Search for the cell housing the specified text and yield its [x, y] center coordinate. 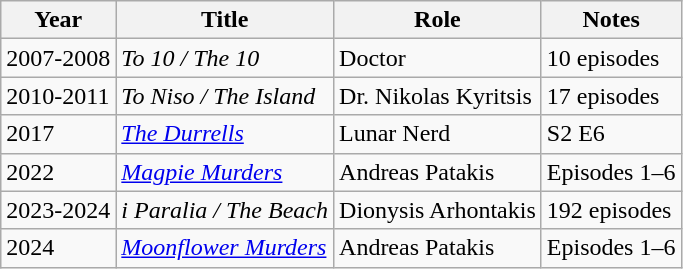
Year [58, 20]
2023-2024 [58, 210]
Dionysis Arhontakis [438, 210]
2017 [58, 134]
Title [225, 20]
2024 [58, 248]
Lunar Nerd [438, 134]
i Paralia / The Beach [225, 210]
Doctor [438, 58]
The Durrells [225, 134]
Role [438, 20]
To 10 / The 10 [225, 58]
To Niso / The Island [225, 96]
17 episodes [611, 96]
Notes [611, 20]
Magpie Murders [225, 172]
Moonflower Murders [225, 248]
S2 E6 [611, 134]
Dr. Nikolas Kyritsis [438, 96]
192 episodes [611, 210]
2022 [58, 172]
2007-2008 [58, 58]
10 episodes [611, 58]
2010-2011 [58, 96]
